Capture the cell that displays the provided text and extract its (x, y) central coordinate. 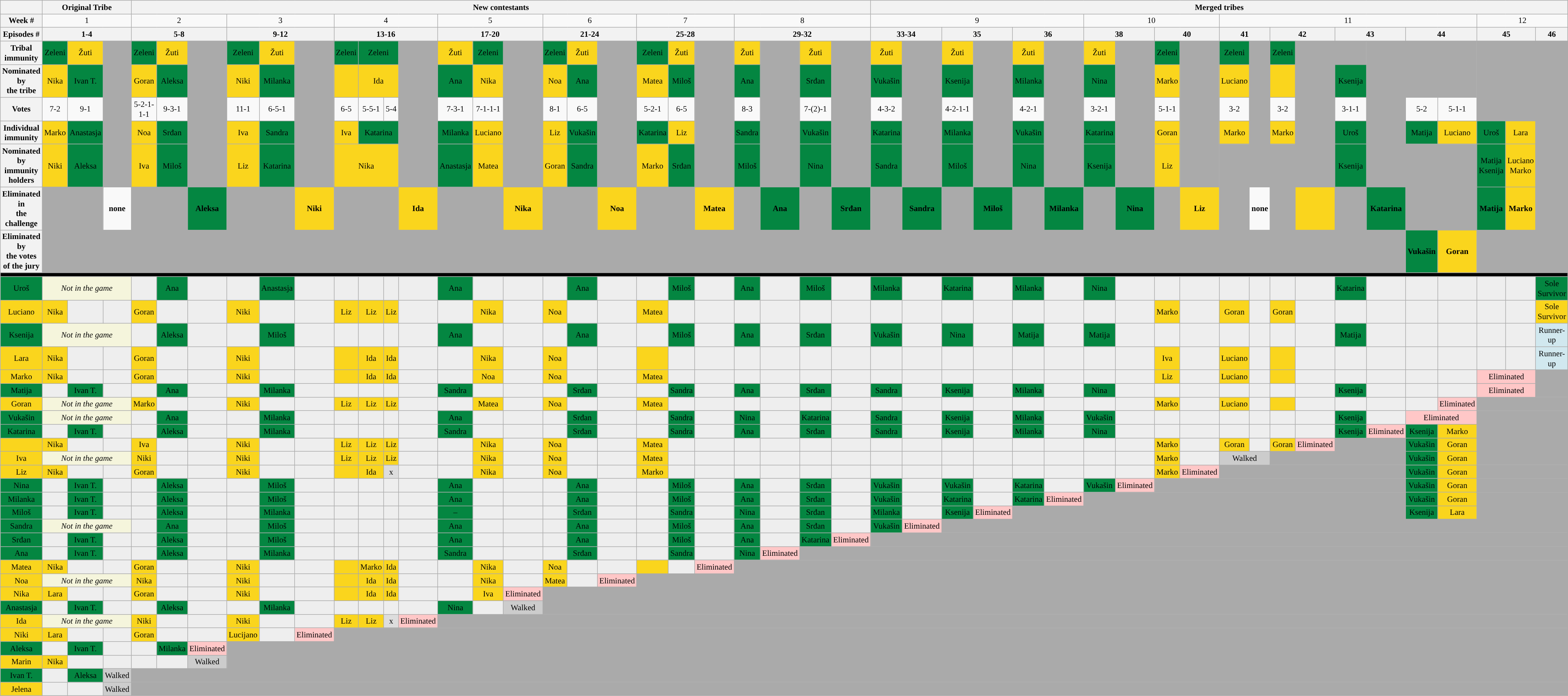
1 (87, 21)
3-1-1 (1350, 109)
38 (1119, 34)
Jelena (21, 689)
Merged tribes (1219, 7)
33-34 (906, 34)
Tribalimmunity (21, 53)
36 (1048, 34)
Week # (21, 21)
8-3 (747, 109)
45 (1506, 34)
17-20 (490, 34)
5-2-1-1-1 (144, 109)
41 (1245, 34)
29-32 (802, 34)
7-3-1 (455, 109)
44 (1441, 34)
11-1 (243, 109)
5-2-1 (653, 109)
5-8 (179, 34)
3 (280, 21)
5-4 (391, 109)
9-1 (85, 109)
21-24 (590, 34)
35 (977, 34)
9-12 (280, 34)
5-2 (1422, 109)
6 (590, 21)
13-16 (386, 34)
7-(2)-1 (815, 109)
8 (802, 21)
4 (386, 21)
7-1-1-1 (488, 109)
MatijaKsenija (1491, 165)
4-3-2 (887, 109)
Nominated byimmunity holders (21, 165)
4-2-1 (1028, 109)
1-4 (87, 34)
Lucijano (243, 634)
9 (977, 21)
Eliminated bythe votesof the jury (21, 251)
7-2 (55, 109)
New contestants (501, 7)
Marin (21, 662)
43 (1370, 34)
5-5-1 (371, 109)
5 (490, 21)
10 (1151, 21)
12 (1522, 21)
Individualimmunity (21, 133)
2 (179, 21)
46 (1552, 34)
40 (1187, 34)
– (455, 513)
Nominated bythe tribe (21, 81)
11 (1348, 21)
42 (1302, 34)
8-1 (555, 109)
Original Tribe (87, 7)
9-3-1 (172, 109)
LucianoMarko (1520, 165)
25-28 (686, 34)
7 (686, 21)
4-2-1-1 (957, 109)
3-2-1 (1100, 109)
6-5-1 (277, 109)
Votes (21, 109)
Eliminated inthe challenge (21, 208)
Episodes # (21, 34)
